Detect which cell encompasses the target text, then output its (x, y) center coordinate. 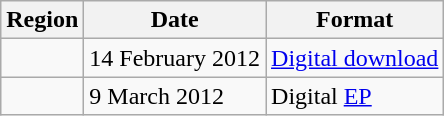
9 March 2012 (175, 96)
Format (355, 20)
Date (175, 20)
14 February 2012 (175, 58)
Digital EP (355, 96)
Digital download (355, 58)
Region (42, 20)
